Return (X, Y) of the center of cell containing provided text 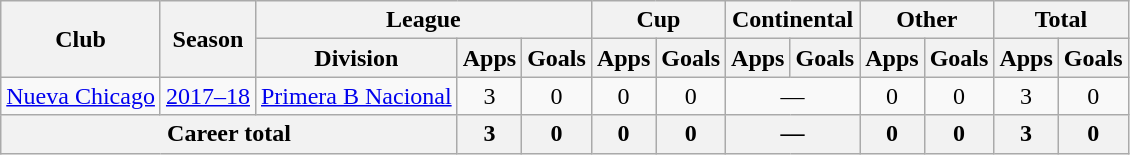
Career total (229, 134)
League (423, 20)
2017–18 (208, 96)
Continental (793, 20)
Division (356, 58)
Primera B Nacional (356, 96)
Season (208, 39)
Total (1061, 20)
Other (927, 20)
Nueva Chicago (81, 96)
Cup (658, 20)
Club (81, 39)
